From the cell containing the given text, extract its center point as [x, y] coordinate. 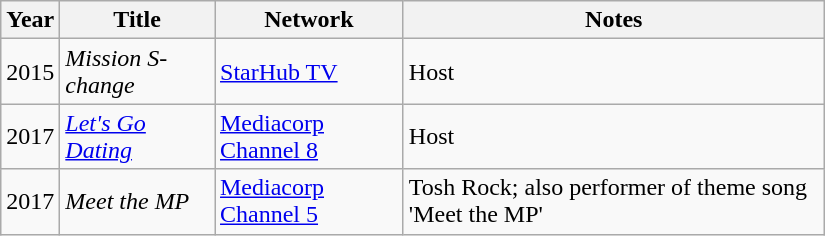
StarHub TV [308, 72]
Notes [614, 20]
Mediacorp Channel 5 [308, 202]
2015 [30, 72]
Mediacorp Channel 8 [308, 136]
Tosh Rock; also performer of theme song 'Meet the MP' [614, 202]
Year [30, 20]
Let's Go Dating [138, 136]
Title [138, 20]
Network [308, 20]
Meet the MP [138, 202]
Mission S-change [138, 72]
